Return [X, Y] of the center of cell containing provided text 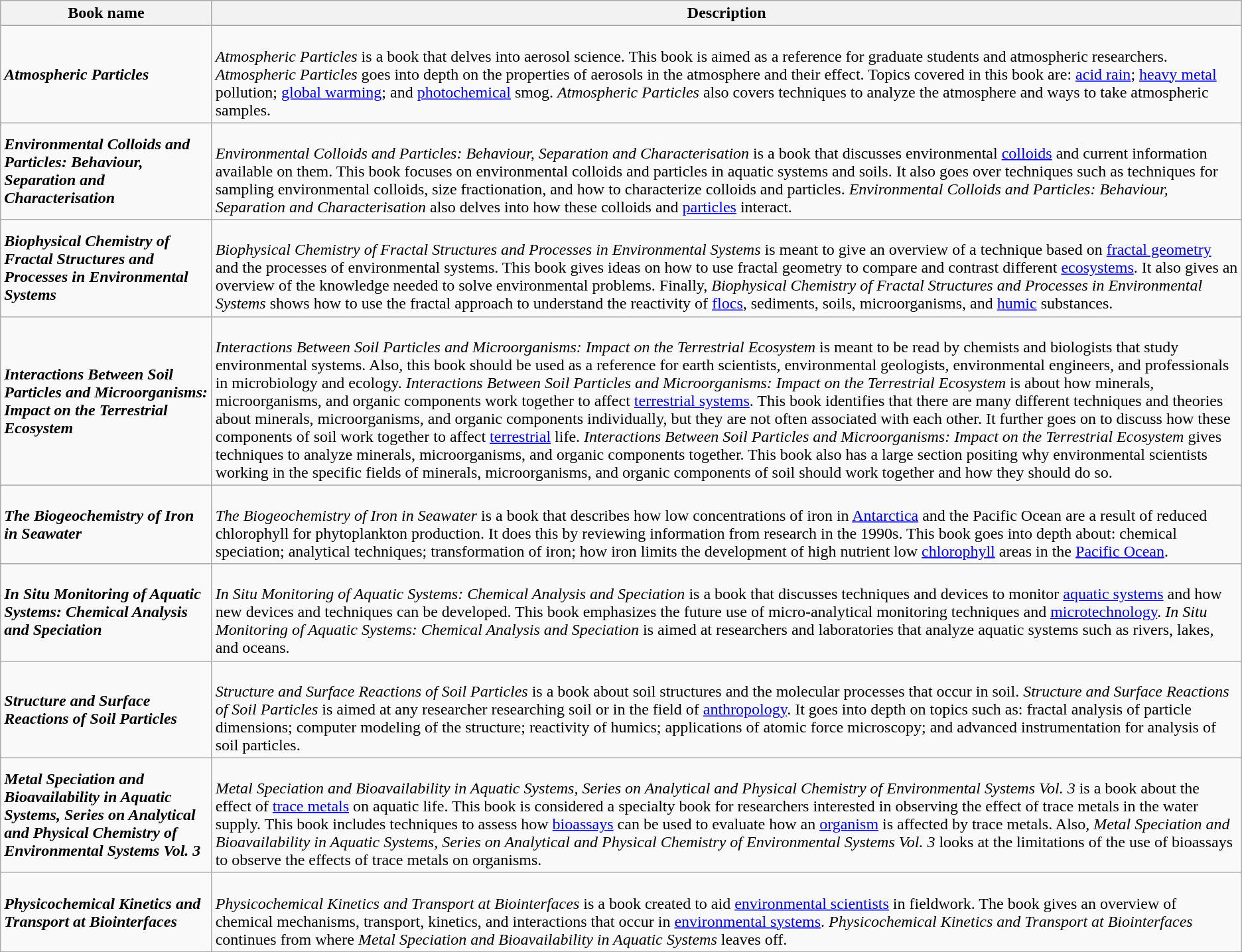
Structure and Surface Reactions of Soil Particles [106, 709]
The Biogeochemistry of Iron in Seawater [106, 524]
Metal Speciation and Bioavailability in Aquatic Systems, Series on Analytical and Physical Chemistry of Environmental Systems Vol. 3 [106, 815]
Environmental Colloids and Particles: Behaviour, Separation and Characterisation [106, 171]
Book name [106, 13]
Interactions Between Soil Particles and Microorganisms: Impact on the Terrestrial Ecosystem [106, 401]
Physicochemical Kinetics and Transport at Biointerfaces [106, 912]
Biophysical Chemistry of Fractal Structures and Processes in Environmental Systems [106, 268]
In Situ Monitoring of Aquatic Systems: Chemical Analysis and Speciation [106, 612]
Atmospheric Particles [106, 74]
Description [726, 13]
